Find where the given text appears and provide that cell's center as [X, Y] coordinate. 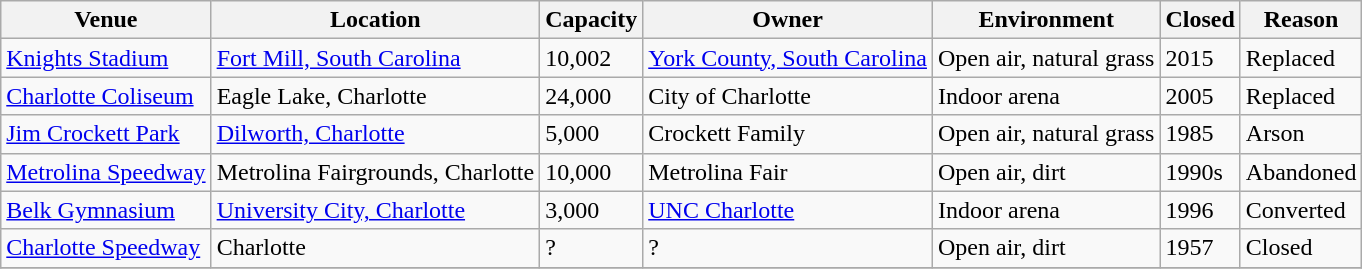
Metrolina Fairgrounds, Charlotte [376, 172]
Dilworth, Charlotte [376, 134]
Metrolina Speedway [106, 172]
Reason [1301, 20]
2005 [1200, 96]
Metrolina Fair [788, 172]
City of Charlotte [788, 96]
10,002 [592, 58]
Environment [1046, 20]
Location [376, 20]
1990s [1200, 172]
5,000 [592, 134]
Charlotte Speedway [106, 248]
10,000 [592, 172]
Owner [788, 20]
York County, South Carolina [788, 58]
1996 [1200, 210]
Knights Stadium [106, 58]
Venue [106, 20]
UNC Charlotte [788, 210]
University City, Charlotte [376, 210]
24,000 [592, 96]
2015 [1200, 58]
1985 [1200, 134]
Charlotte Coliseum [106, 96]
Eagle Lake, Charlotte [376, 96]
3,000 [592, 210]
Crockett Family [788, 134]
Converted [1301, 210]
Charlotte [376, 248]
Arson [1301, 134]
Abandoned [1301, 172]
1957 [1200, 248]
Capacity [592, 20]
Belk Gymnasium [106, 210]
Jim Crockett Park [106, 134]
Fort Mill, South Carolina [376, 58]
